Return (X, Y) of the center of cell containing provided text 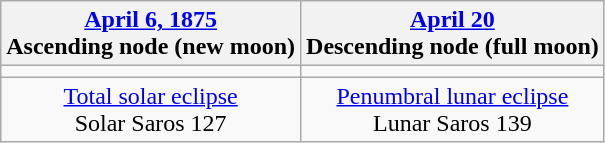
Penumbral lunar eclipseLunar Saros 139 (453, 110)
April 20Descending node (full moon) (453, 34)
Total solar eclipseSolar Saros 127 (151, 110)
April 6, 1875Ascending node (new moon) (151, 34)
